Extract the [X, Y] coordinate from the center of the cell holding the provided text.  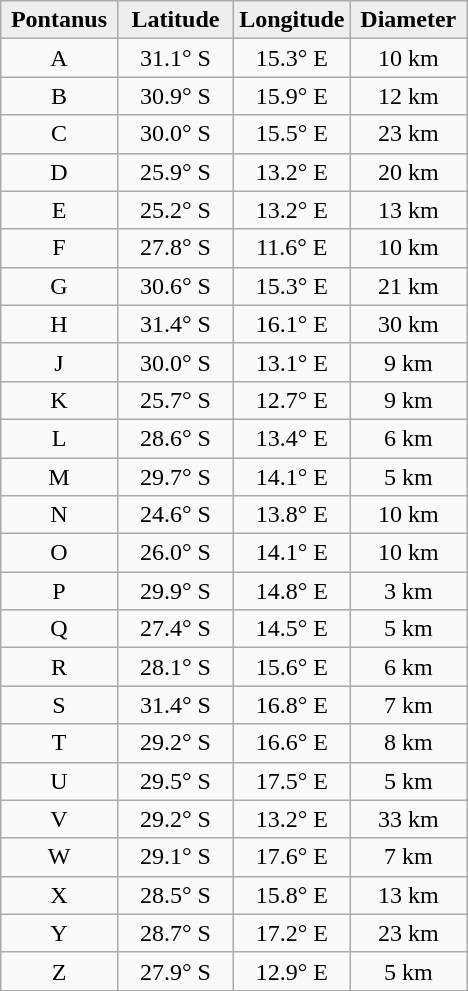
33 km [408, 819]
27.9° S [175, 971]
30.9° S [175, 96]
Z [59, 971]
28.1° S [175, 667]
3 km [408, 591]
S [59, 705]
20 km [408, 172]
8 km [408, 743]
W [59, 857]
U [59, 781]
14.8° E [292, 591]
17.2° E [292, 933]
21 km [408, 286]
T [59, 743]
17.6° E [292, 857]
K [59, 400]
25.2° S [175, 210]
16.6° E [292, 743]
29.1° S [175, 857]
28.6° S [175, 438]
25.9° S [175, 172]
28.7° S [175, 933]
Longitude [292, 20]
F [59, 248]
12.7° E [292, 400]
31.1° S [175, 58]
15.8° E [292, 895]
30 km [408, 324]
15.6° E [292, 667]
Y [59, 933]
X [59, 895]
P [59, 591]
L [59, 438]
26.0° S [175, 553]
R [59, 667]
D [59, 172]
28.5° S [175, 895]
15.5° E [292, 134]
30.6° S [175, 286]
V [59, 819]
A [59, 58]
N [59, 515]
29.5° S [175, 781]
12.9° E [292, 971]
Diameter [408, 20]
G [59, 286]
13.8° E [292, 515]
Pontanus [59, 20]
16.1° E [292, 324]
15.9° E [292, 96]
O [59, 553]
Q [59, 629]
27.4° S [175, 629]
C [59, 134]
29.9° S [175, 591]
29.7° S [175, 477]
12 km [408, 96]
11.6° E [292, 248]
27.8° S [175, 248]
13.4° E [292, 438]
16.8° E [292, 705]
Latitude [175, 20]
14.5° E [292, 629]
J [59, 362]
13.1° E [292, 362]
E [59, 210]
B [59, 96]
17.5° E [292, 781]
H [59, 324]
M [59, 477]
24.6° S [175, 515]
25.7° S [175, 400]
